Search for the cell housing the specified text and yield its [X, Y] center coordinate. 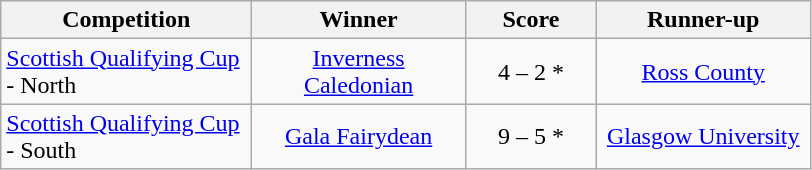
Runner-up [703, 20]
Competition [126, 20]
Winner [359, 20]
Score [530, 20]
9 – 5 * [530, 136]
Scottish Qualifying Cup - South [126, 136]
Ross County [703, 72]
4 – 2 * [530, 72]
Glasgow University [703, 136]
Inverness Caledonian [359, 72]
Gala Fairydean [359, 136]
Scottish Qualifying Cup - North [126, 72]
